Return (x, y) of the center of cell containing provided text 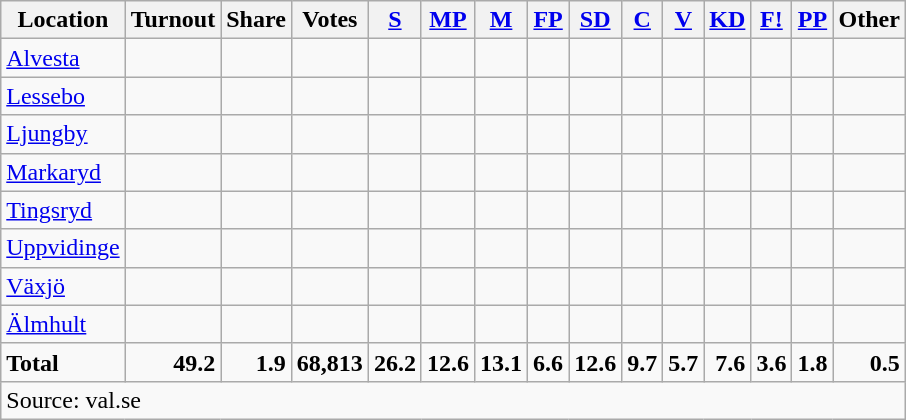
49.2 (173, 362)
9.7 (642, 362)
7.6 (728, 362)
Älmhult (63, 324)
SD (596, 20)
M (502, 20)
6.6 (548, 362)
13.1 (502, 362)
Växjö (63, 286)
V (684, 20)
PP (812, 20)
Lessebo (63, 96)
Turnout (173, 20)
Total (63, 362)
S (394, 20)
MP (448, 20)
Other (869, 20)
68,813 (330, 362)
1.8 (812, 362)
1.9 (256, 362)
Alvesta (63, 58)
F! (772, 20)
26.2 (394, 362)
KD (728, 20)
Tingsryd (63, 210)
3.6 (772, 362)
Location (63, 20)
Markaryd (63, 172)
0.5 (869, 362)
C (642, 20)
FP (548, 20)
Share (256, 20)
Ljungby (63, 134)
Source: val.se (454, 400)
5.7 (684, 362)
Votes (330, 20)
Uppvidinge (63, 248)
